Locate the cell with the specified text and output its [X, Y] center coordinate. 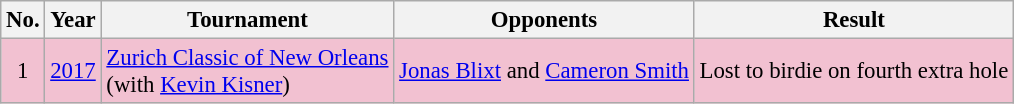
Zurich Classic of New Orleans(with Kevin Kisner) [248, 72]
Lost to birdie on fourth extra hole [854, 72]
Opponents [544, 20]
Tournament [248, 20]
Jonas Blixt and Cameron Smith [544, 72]
2017 [73, 72]
Result [854, 20]
1 [23, 72]
No. [23, 20]
Year [73, 20]
